Scan for the cell matching the given text and deliver its [X, Y] coordinate at center. 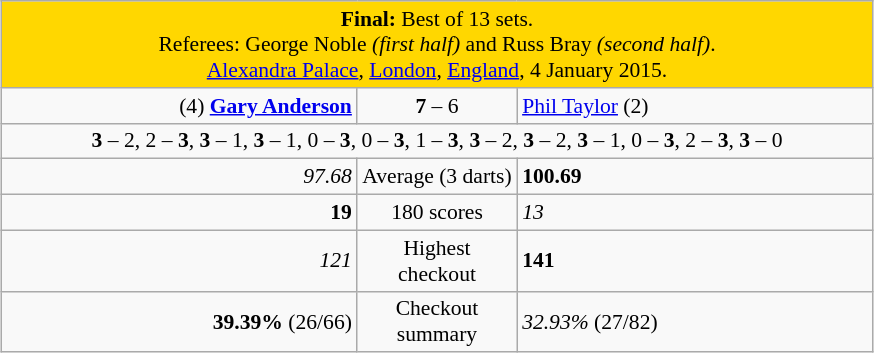
Checkout summary [437, 322]
Average (3 darts) [437, 177]
32.93% (27/82) [694, 322]
39.39% (26/66) [180, 322]
121 [180, 260]
19 [180, 213]
Final: Best of 13 sets. Referees: George Noble (first half) and Russ Bray (second half).Alexandra Palace, London, England, 4 January 2015. [437, 44]
97.68 [180, 177]
Phil Taylor (2) [694, 106]
13 [694, 213]
3 – 2, 2 – 3, 3 – 1, 3 – 1, 0 – 3, 0 – 3, 1 – 3, 3 – 2, 3 – 2, 3 – 1, 0 – 3, 2 – 3, 3 – 0 [437, 141]
(4) Gary Anderson [180, 106]
180 scores [437, 213]
100.69 [694, 177]
7 – 6 [437, 106]
Highest checkout [437, 260]
141 [694, 260]
